Find where the given text appears and provide that cell's center as [X, Y] coordinate. 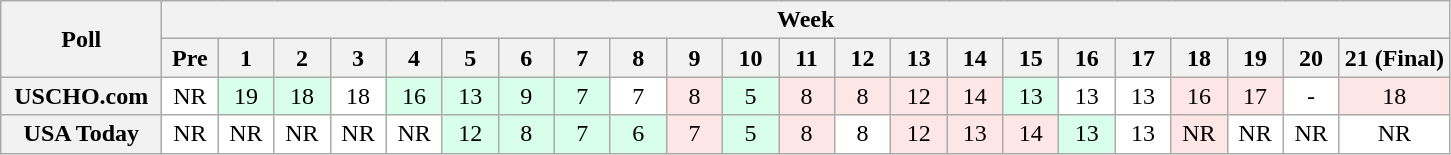
Week [806, 20]
USA Today [82, 134]
3 [358, 58]
15 [1031, 58]
4 [414, 58]
20 [1311, 58]
10 [750, 58]
21 (Final) [1394, 58]
Pre [190, 58]
USCHO.com [82, 96]
1 [246, 58]
- [1311, 96]
Poll [82, 39]
11 [806, 58]
2 [302, 58]
